Search for the cell housing the specified text and yield its [X, Y] center coordinate. 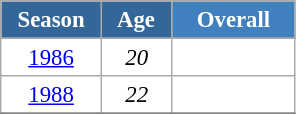
20 [136, 58]
Overall [234, 20]
Age [136, 20]
Season [52, 20]
1988 [52, 95]
1986 [52, 58]
22 [136, 95]
